Return the (X, Y) coordinate for the center point of the cell that contains the specified text.  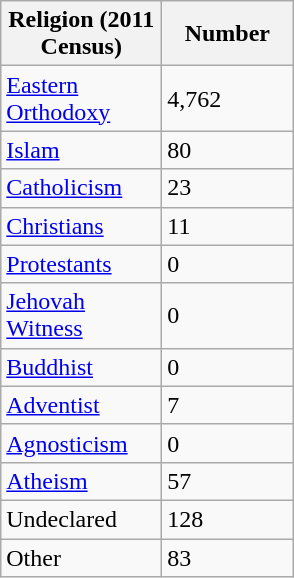
Eastern Orthodoxy (82, 98)
Islam (82, 150)
Other (82, 557)
Buddhist (82, 367)
Adventist (82, 405)
23 (228, 188)
Catholicism (82, 188)
Number (228, 34)
83 (228, 557)
Protestants (82, 264)
11 (228, 226)
128 (228, 519)
Atheism (82, 481)
Christians (82, 226)
57 (228, 481)
80 (228, 150)
Agnosticism (82, 443)
Jehovah Witness (82, 316)
Undeclared (82, 519)
Religion (2011 Census) (82, 34)
4,762 (228, 98)
7 (228, 405)
